Provide the [x, y] coordinate of the cell's center where the given text is located.  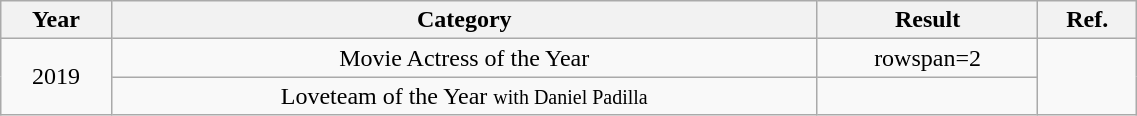
Category [464, 20]
Loveteam of the Year with Daniel Padilla [464, 96]
Result [927, 20]
Movie Actress of the Year [464, 58]
Ref. [1088, 20]
Year [56, 20]
2019 [56, 77]
rowspan=2 [927, 58]
